Extract the (X, Y) coordinate from the center of the cell holding the provided text.  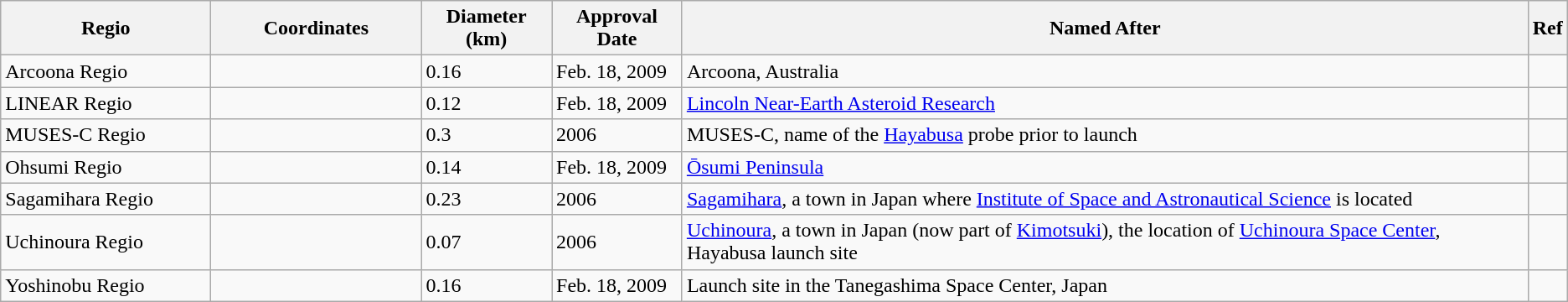
Ohsumi Regio (106, 167)
Uchinoura, a town in Japan (now part of Kimotsuki), the location of Uchinoura Space Center, Hayabusa launch site (1105, 242)
Sagamihara, a town in Japan where Institute of Space and Astronautical Science is located (1105, 199)
Ref (1548, 29)
Approval Date (617, 29)
Yoshinobu Regio (106, 285)
MUSES-C, name of the Hayabusa probe prior to launch (1105, 135)
Uchinoura Regio (106, 242)
Arcoona Regio (106, 71)
Launch site in the Tanegashima Space Center, Japan (1105, 285)
MUSES-C Regio (106, 135)
0.3 (487, 135)
Ōsumi Peninsula (1105, 167)
0.14 (487, 167)
0.07 (487, 242)
Lincoln Near-Earth Asteroid Research (1105, 103)
Named After (1105, 29)
Regio (106, 29)
0.23 (487, 199)
0.12 (487, 103)
Diameter (km) (487, 29)
Arcoona, Australia (1105, 71)
Sagamihara Regio (106, 199)
Coordinates (317, 29)
LINEAR Regio (106, 103)
